Capture the cell that displays the provided text and extract its (X, Y) central coordinate. 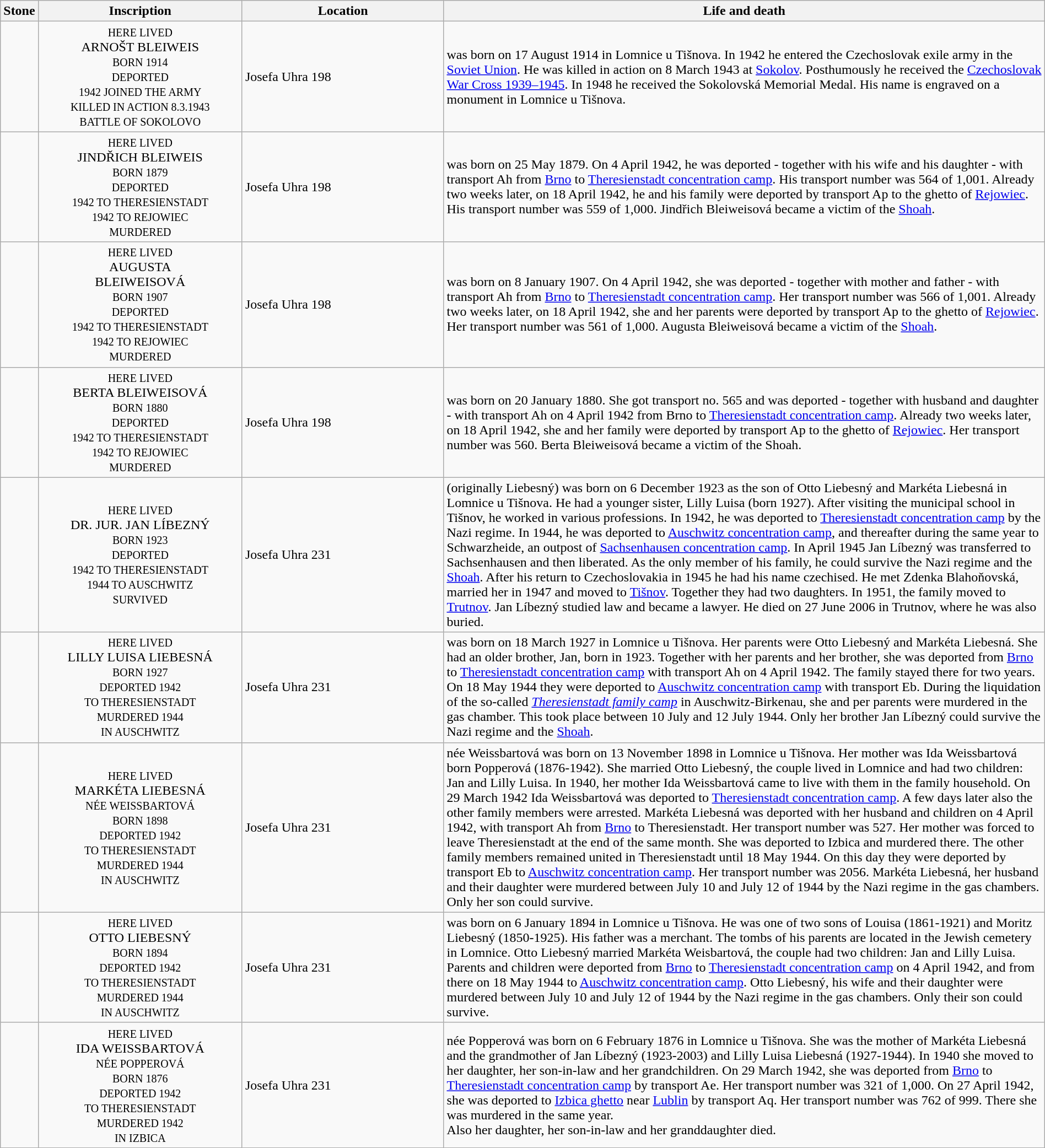
HERE LIVEDJINDŘICH BLEIWEISBORN 1879DEPORTED1942 TO THERESIENSTADT1942 TO REJOWIECMURDERED (140, 187)
HERE LIVEDIDA WEISSBARTOVÁNÉE POPPEROVÁBORN 1876DEPORTED 1942TO THERESIENSTADTMURDERED 1942IN IZBICA (140, 1085)
HERE LIVEDDR. JUR. JAN LÍBEZNÝBORN 1923DEPORTED1942 TO THERESIENSTADT1944 TO AUSCHWITZSURVIVED (140, 554)
HERE LIVEDARNOŠT BLEIWEISBORN 1914DEPORTED1942 JOINED THE ARMYKILLED IN ACTION 8.3.1943BATTLE OF SOKOLOVO (140, 77)
Life and death (744, 11)
HERE LIVEDOTTO LIEBESNÝBORN 1894DEPORTED 1942TO THERESIENSTADTMURDERED 1944IN AUSCHWITZ (140, 967)
HERE LIVEDLILLY LUISA LIEBESNÁBORN 1927DEPORTED 1942TO THERESIENSTADTMURDERED 1944IN AUSCHWITZ (140, 687)
Inscription (140, 11)
Stone (19, 11)
Location (343, 11)
HERE LIVEDAUGUSTABLEIWEISOVÁBORN 1907DEPORTED1942 TO THERESIENSTADT1942 TO REJOWIECMURDERED (140, 304)
HERE LIVEDBERTA BLEIWEISOVÁBORN 1880DEPORTED1942 TO THERESIENSTADT1942 TO REJOWIECMURDERED (140, 422)
HERE LIVEDMARKÉTA LIEBESNÁNÉE WEISSBARTOVÁBORN 1898DEPORTED 1942TO THERESIENSTADTMURDERED 1944IN AUSCHWITZ (140, 827)
